Search for the cell housing the specified text and yield its [X, Y] center coordinate. 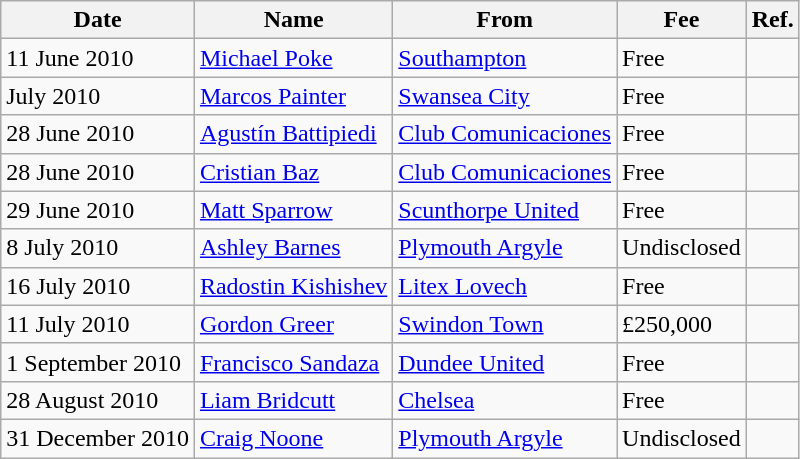
Chelsea [505, 400]
Ref. [772, 20]
Agustín Battipiedi [293, 134]
Gordon Greer [293, 324]
Francisco Sandaza [293, 362]
Name [293, 20]
Michael Poke [293, 58]
16 July 2010 [98, 286]
29 June 2010 [98, 210]
Date [98, 20]
July 2010 [98, 96]
Litex Lovech [505, 286]
Swansea City [505, 96]
31 December 2010 [98, 438]
Radostin Kishishev [293, 286]
From [505, 20]
Marcos Painter [293, 96]
11 July 2010 [98, 324]
Liam Bridcutt [293, 400]
28 August 2010 [98, 400]
Ashley Barnes [293, 248]
Scunthorpe United [505, 210]
Craig Noone [293, 438]
Swindon Town [505, 324]
£250,000 [682, 324]
Matt Sparrow [293, 210]
1 September 2010 [98, 362]
11 June 2010 [98, 58]
Dundee United [505, 362]
Fee [682, 20]
Southampton [505, 58]
Cristian Baz [293, 172]
8 July 2010 [98, 248]
